Return (X, Y) of the center of cell containing provided text 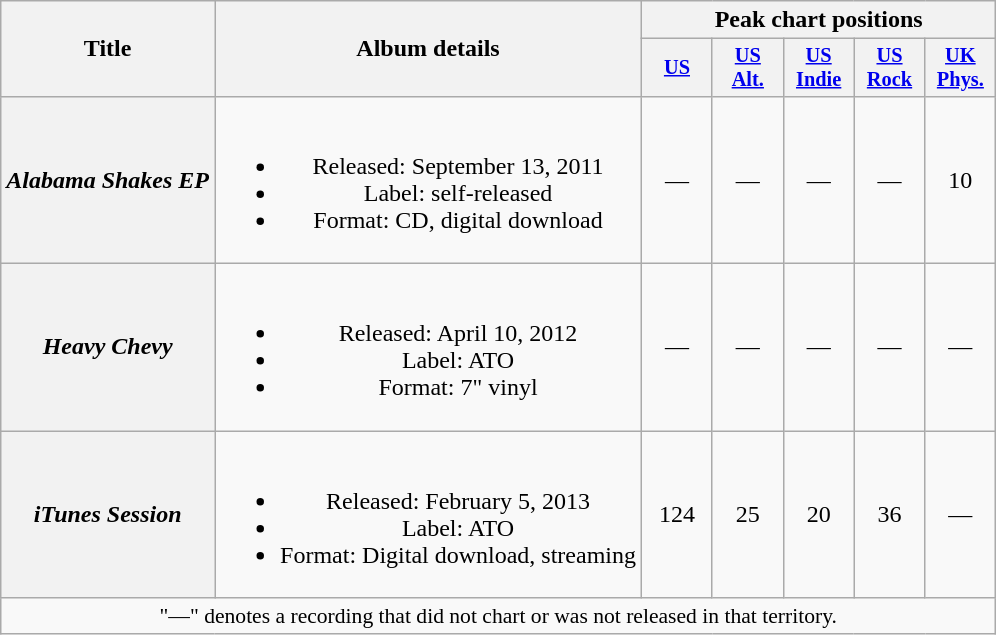
Album details (428, 49)
USAlt. (748, 68)
"—" denotes a recording that did not chart or was not released in that territory. (498, 616)
Alabama Shakes EP (108, 180)
20 (818, 514)
Heavy Chevy (108, 348)
USIndie (818, 68)
UKPhys. (960, 68)
10 (960, 180)
25 (748, 514)
124 (678, 514)
Released: April 10, 2012Label: ATOFormat: 7" vinyl (428, 348)
Released: September 13, 2011Label: self-releasedFormat: CD, digital download (428, 180)
36 (890, 514)
USRock (890, 68)
US (678, 68)
iTunes Session (108, 514)
Released: February 5, 2013Label: ATOFormat: Digital download, streaming (428, 514)
Title (108, 49)
Peak chart positions (819, 20)
